From the cell containing the given text, extract its center point as (X, Y) coordinate. 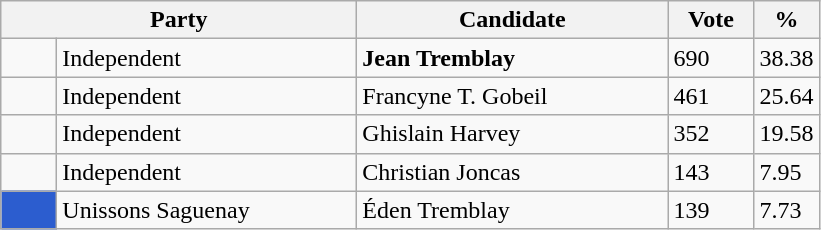
143 (711, 172)
19.58 (786, 134)
690 (711, 58)
352 (711, 134)
25.64 (786, 96)
Ghislain Harvey (512, 134)
7.95 (786, 172)
Candidate (512, 20)
Unissons Saguenay (207, 210)
Party (179, 20)
139 (711, 210)
Francyne T. Gobeil (512, 96)
461 (711, 96)
% (786, 20)
Vote (711, 20)
Christian Joncas (512, 172)
38.38 (786, 58)
7.73 (786, 210)
Jean Tremblay (512, 58)
Éden Tremblay (512, 210)
